From the cell containing the given text, extract its center point as (x, y) coordinate. 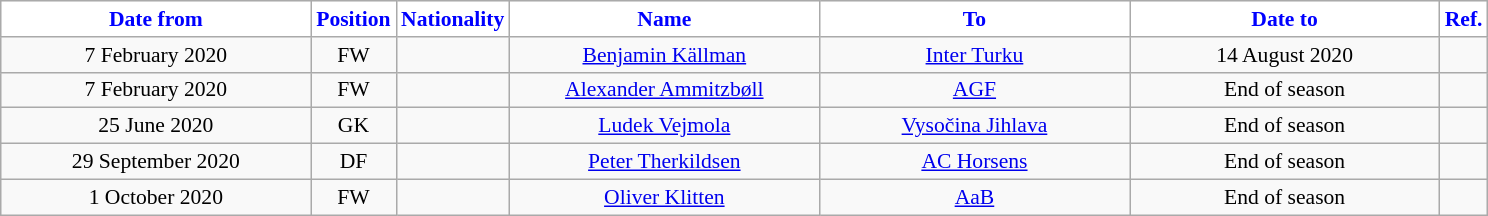
Alexander Ammitzbøll (664, 90)
Benjamin Källman (664, 55)
AGF (974, 90)
DF (354, 162)
Ludek Vejmola (664, 126)
Peter Therkildsen (664, 162)
To (974, 19)
Nationality (452, 19)
Date to (1285, 19)
29 September 2020 (156, 162)
Vysočina Jihlava (974, 126)
1 October 2020 (156, 197)
AaB (974, 197)
Position (354, 19)
GK (354, 126)
Oliver Klitten (664, 197)
25 June 2020 (156, 126)
AC Horsens (974, 162)
Ref. (1464, 19)
Date from (156, 19)
Name (664, 19)
14 August 2020 (1285, 55)
Inter Turku (974, 55)
